Determine the (x, y) coordinate at the center of the cell enclosing the given text.  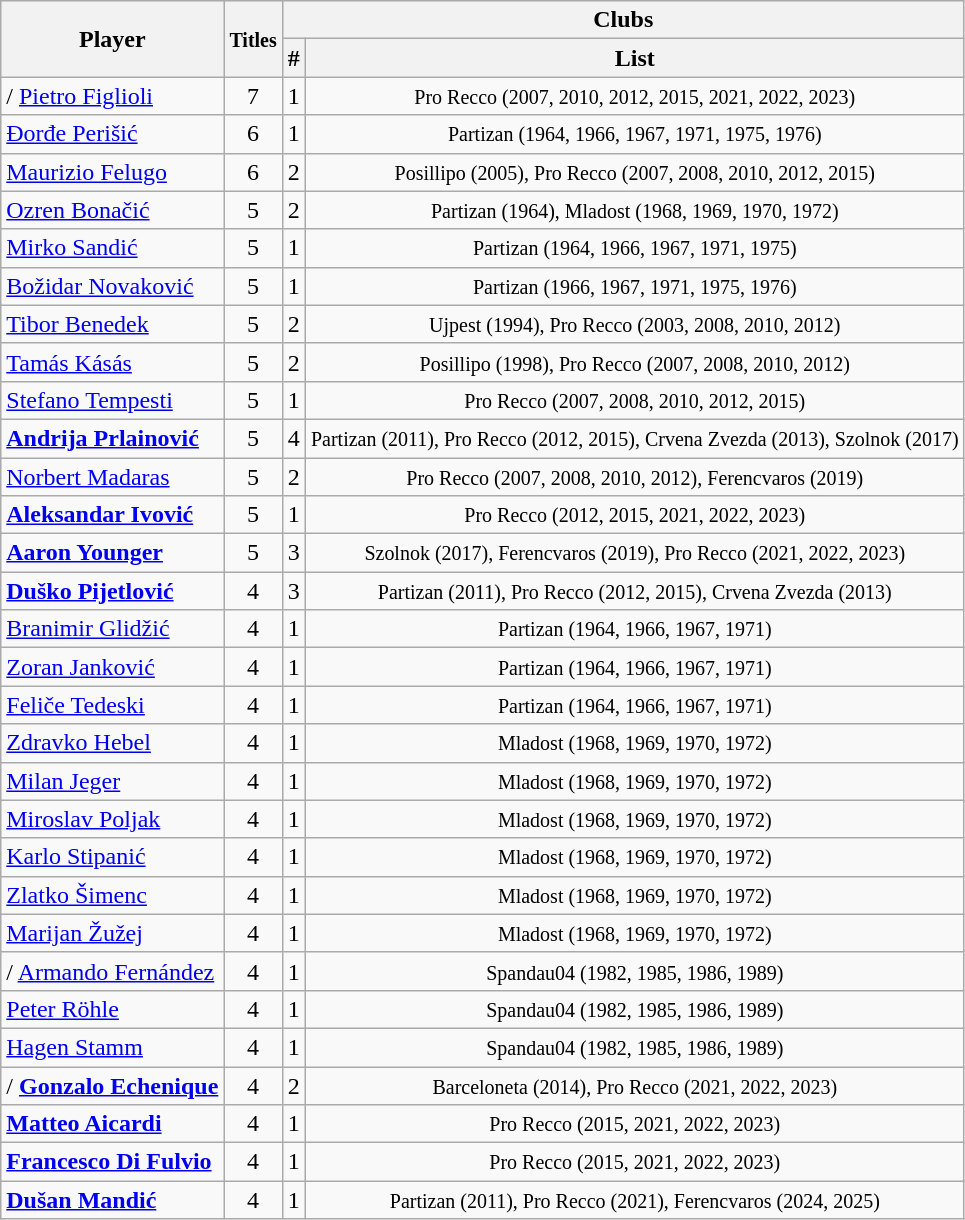
Zdravko Hebel (112, 743)
Partizan (1966, 1967, 1971, 1975, 1976) (634, 286)
Barceloneta (2014), Pro Recco (2021, 2022, 2023) (634, 1085)
Đorđe Perišić (112, 134)
Maurizio Felugo (112, 172)
Milan Jeger (112, 781)
Marijan Žužej (112, 933)
Tibor Benedek (112, 324)
Andrija Prlainović (112, 438)
Francesco Di Fulvio (112, 1162)
Zoran Janković (112, 667)
Miroslav Poljak (112, 819)
/ Pietro Figlioli (112, 96)
Stefano Tempesti (112, 400)
/ Gonzalo Echenique (112, 1085)
Mirko Sandić (112, 248)
Hagen Stamm (112, 1047)
Partizan (2011), Pro Recco (2012, 2015), Crvena Zvezda (2013) (634, 591)
Player (112, 39)
Dušan Mandić (112, 1200)
Posillipo (1998), Pro Recco (2007, 2008, 2010, 2012) (634, 362)
# (294, 58)
Pro Recco (2012, 2015, 2021, 2022, 2023) (634, 515)
Božidar Novaković (112, 286)
Partizan (2011), Pro Recco (2021), Ferencvaros (2024, 2025) (634, 1200)
Peter Röhle (112, 1009)
Branimir Glidžić (112, 629)
Partizan (1964), Mladost (1968, 1969, 1970, 1972) (634, 210)
Ujpest (1994), Pro Recco (2003, 2008, 2010, 2012) (634, 324)
Karlo Stipanić (112, 857)
Matteo Aicardi (112, 1124)
Clubs (623, 20)
Posillipo (2005), Pro Recco (2007, 2008, 2010, 2012, 2015) (634, 172)
Partizan (1964, 1966, 1967, 1971, 1975) (634, 248)
Ozren Bonačić (112, 210)
Pro Recco (2007, 2010, 2012, 2015, 2021, 2022, 2023) (634, 96)
Norbert Madaras (112, 477)
/ Armando Fernández (112, 971)
Pro Recco (2007, 2008, 2010, 2012, 2015) (634, 400)
Aaron Younger (112, 553)
7 (253, 96)
Tamás Kásás (112, 362)
Feliče Tedeski (112, 705)
Szolnok (2017), Ferencvaros (2019), Pro Recco (2021, 2022, 2023) (634, 553)
Partizan (2011), Pro Recco (2012, 2015), Crvena Zvezda (2013), Szolnok (2017) (634, 438)
List (634, 58)
Partizan (1964, 1966, 1967, 1971, 1975, 1976) (634, 134)
Aleksandar Ivović (112, 515)
Titles (253, 39)
Zlatko Šimenc (112, 895)
Pro Recco (2007, 2008, 2010, 2012), Ferencvaros (2019) (634, 477)
Duško Pijetlović (112, 591)
